Provide the (X, Y) coordinate of the cell's center where the given text is located.  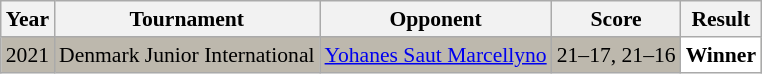
21–17, 21–16 (616, 55)
Winner (722, 55)
Denmark Junior International (187, 55)
Year (28, 19)
Yohanes Saut Marcellyno (436, 55)
Opponent (436, 19)
Result (722, 19)
Tournament (187, 19)
2021 (28, 55)
Score (616, 19)
